Search for the cell housing the specified text and yield its (X, Y) center coordinate. 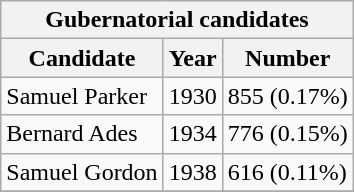
Samuel Parker (82, 96)
616 (0.11%) (288, 172)
855 (0.17%) (288, 96)
1938 (192, 172)
Bernard Ades (82, 134)
Samuel Gordon (82, 172)
Candidate (82, 58)
Year (192, 58)
1930 (192, 96)
Number (288, 58)
Gubernatorial candidates (177, 20)
776 (0.15%) (288, 134)
1934 (192, 134)
